Identify which cell holds the provided text, then report its (X, Y) central coordinate. 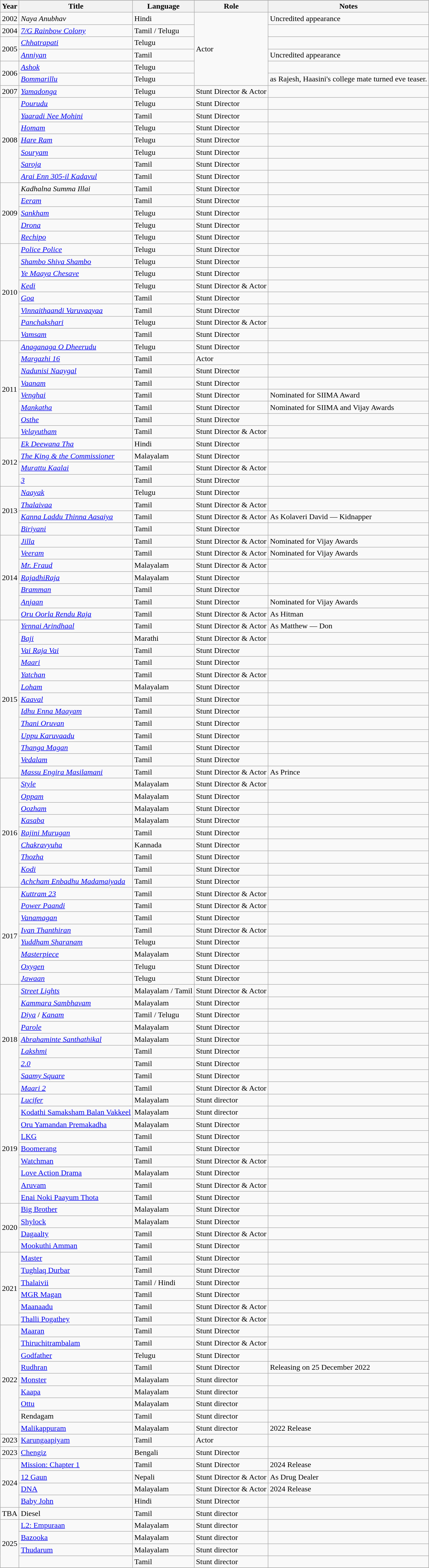
Kammara Sambhavam (76, 1003)
Uppu Karuvaadu (76, 735)
Tamil / Hindi (164, 1282)
Nominated for SIIMA and Vijay Awards (349, 407)
Thozha (76, 857)
Naayak (76, 492)
Margazhi 16 (76, 359)
Nepali (164, 1477)
2009 (10, 213)
Love Action Drama (76, 1173)
DNA (76, 1489)
Nominated for SIIMA Award (349, 395)
2022 Release (349, 1428)
Role (231, 6)
L2: Empuraan (76, 1526)
2015 (10, 699)
Vaanam (76, 383)
Homam (76, 128)
Mr. Fraud (76, 565)
Maanaadu (76, 1307)
2004 (10, 31)
Title (76, 6)
Baji (76, 638)
The King & the Commissioner (76, 456)
Mankatha (76, 407)
Police Police (76, 249)
2008 (10, 140)
Lucifer (76, 1100)
Kaapa (76, 1392)
Maari (76, 663)
Anjaan (76, 602)
2016 (10, 833)
Jilla (76, 541)
Murattu Kaalai (76, 468)
Nadunisi Naaygal (76, 371)
Ek Deewana Tha (76, 444)
Kanna Laddu Thinna Aasaiya (76, 517)
TBA (10, 1513)
Thanga Magan (76, 748)
As Drug Dealer (349, 1477)
LKG (76, 1137)
Thalli Pogathey (76, 1319)
Pourudu (76, 103)
Ivan Thanthiran (76, 930)
Saroja (76, 164)
Watchman (76, 1161)
Monster (76, 1380)
As Prince (349, 772)
2019 (10, 1149)
Kaaval (76, 699)
Diya / Kanam (76, 1015)
Style (76, 784)
Kodi (76, 869)
as Rajesh, Haasini's college mate turned eve teaser. (349, 79)
Velayutham (76, 432)
Panchakshari (76, 322)
Anaganaga O Dheerudu (76, 346)
Enai Noki Paayum Thota (76, 1197)
2002 (10, 19)
Yaaradi Nee Mohini (76, 116)
Jawaan (76, 979)
Tughlaq Durbar (76, 1270)
Yatchan (76, 675)
Yamadonga (76, 91)
Parole (76, 1027)
Maari 2 (76, 1088)
Karungaapiyam (76, 1440)
Oxygen (76, 966)
Ashok (76, 67)
Street Lights (76, 991)
Malikappuram (76, 1428)
Oru Yamandan Premakadha (76, 1124)
2012 (10, 462)
2018 (10, 1040)
Goa (76, 298)
Oppam (76, 796)
As Kolaveri David — Kidnapper (349, 517)
Osthe (76, 420)
Diesel (76, 1513)
Ottu (76, 1404)
Year (10, 6)
2024 (10, 1483)
Yuddham Sharanam (76, 942)
Rendagam (76, 1416)
Vedalam (76, 760)
Releasing on 25 December 2022 (349, 1367)
3 (76, 480)
Aruvam (76, 1185)
2007 (10, 91)
Veeram (76, 553)
As Matthew — Don (349, 626)
2025 (10, 1544)
Shambo Shiva Shambo (76, 261)
Mission: Chapter 1 (76, 1465)
Shylock (76, 1222)
2011 (10, 389)
Bengali (164, 1452)
Souryam (76, 152)
Dagaalty (76, 1234)
Vai Raja Vai (76, 650)
Ye Maaya Chesave (76, 274)
Venghai (76, 395)
Kannada (164, 845)
2022 (10, 1380)
2020 (10, 1228)
Vamsam (76, 334)
Language (164, 6)
Bramman (76, 590)
Chengiz (76, 1452)
Achcham Enbadhu Madamaiyada (76, 881)
Vanamagan (76, 918)
Marathi (164, 638)
2006 (10, 73)
2010 (10, 292)
Boomerang (76, 1149)
Big Brother (76, 1209)
7/G Rainbow Colony (76, 31)
2014 (10, 578)
Thalaivaa (76, 504)
Idhu Enna Maayam (76, 711)
Baby John (76, 1501)
Bommarillu (76, 79)
Thiruchitrambalam (76, 1343)
Mookuthi Amman (76, 1246)
Power Paandi (76, 905)
Saamy Square (76, 1076)
Eeram (76, 201)
Massu Engira Masilamani (76, 772)
Drona (76, 225)
As Hitman (349, 614)
2013 (10, 511)
Rajini Murugan (76, 833)
Hare Ram (76, 140)
Abrahaminte Santhathikal (76, 1039)
Chhatrapati (76, 43)
Lakshmi (76, 1051)
Kodathi Samaksham Balan Vakkeel (76, 1112)
2021 (10, 1288)
Yennai Arindhaal (76, 626)
MGR Magan (76, 1294)
2017 (10, 936)
Godfather (76, 1355)
Arai Enn 305-il Kadavul (76, 177)
Thudarum (76, 1550)
Kasaba (76, 821)
Malayalam / Tamil (164, 991)
Rechipo (76, 237)
RajadhiRaja (76, 578)
Oozham (76, 808)
Thalaivii (76, 1282)
12 Gaun (76, 1477)
Naya Anubhav (76, 19)
Vinnaithaandi Varuvaayaa (76, 310)
Thani Oruvan (76, 723)
Maaran (76, 1331)
Biriyani (76, 529)
Chakravyuha (76, 845)
Rudhran (76, 1367)
Loham (76, 687)
Master (76, 1258)
Kedi (76, 286)
Anniyan (76, 55)
Notes (349, 6)
Bazooka (76, 1538)
2005 (10, 49)
Oru Oorla Rendu Raja (76, 614)
Sankham (76, 213)
Masterpiece (76, 954)
Kadhalna Summa Illai (76, 189)
Kuttram 23 (76, 893)
2.0 (76, 1064)
